Detect which cell encompasses the target text, then output its [X, Y] center coordinate. 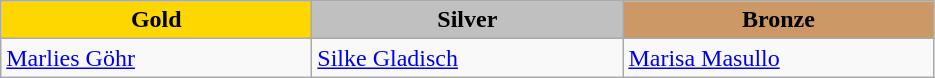
Marlies Göhr [156, 58]
Bronze [778, 20]
Marisa Masullo [778, 58]
Silke Gladisch [468, 58]
Gold [156, 20]
Silver [468, 20]
